For the text-containing cell, return its midpoint in (X, Y) coordinate format. 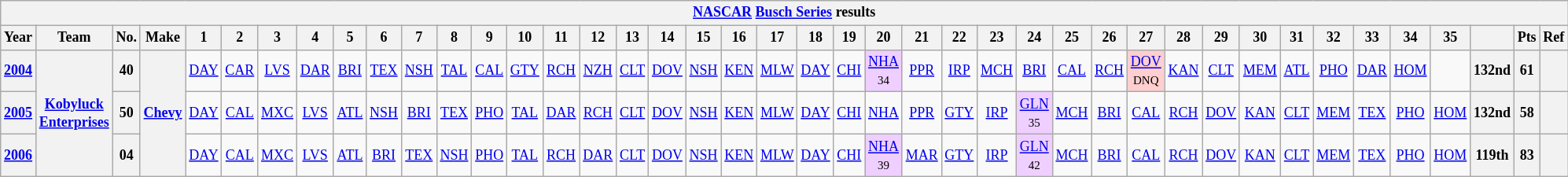
1 (204, 38)
40 (126, 71)
6 (384, 38)
Ref (1554, 38)
58 (1527, 113)
18 (815, 38)
34 (1411, 38)
No. (126, 38)
5 (350, 38)
27 (1146, 38)
Year (19, 38)
35 (1450, 38)
Kobyluck Enterprises (74, 113)
16 (739, 38)
3 (278, 38)
50 (126, 113)
8 (455, 38)
119th (1493, 155)
21 (922, 38)
83 (1527, 155)
NHA34 (884, 71)
CAR (240, 71)
22 (959, 38)
33 (1373, 38)
28 (1183, 38)
32 (1334, 38)
2005 (19, 113)
25 (1072, 38)
Make (163, 38)
DOVDNQ (1146, 71)
26 (1110, 38)
Pts (1527, 38)
MAR (922, 155)
24 (1034, 38)
NHA (884, 113)
Team (74, 38)
15 (703, 38)
29 (1221, 38)
GLN42 (1034, 155)
Chevy (163, 113)
19 (849, 38)
13 (632, 38)
17 (777, 38)
30 (1260, 38)
12 (598, 38)
2004 (19, 71)
14 (668, 38)
2 (240, 38)
2006 (19, 155)
10 (525, 38)
61 (1527, 71)
04 (126, 155)
23 (997, 38)
4 (315, 38)
11 (561, 38)
31 (1297, 38)
GLN35 (1034, 113)
NASCAR Busch Series results (785, 13)
NZH (598, 71)
7 (418, 38)
NHA39 (884, 155)
20 (884, 38)
9 (489, 38)
